From the cell containing the given text, extract its center point as [x, y] coordinate. 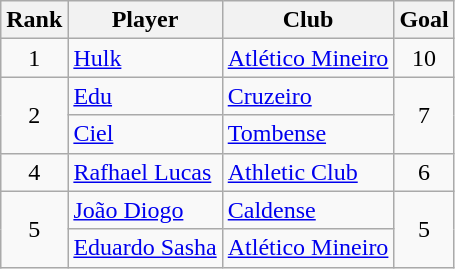
4 [34, 172]
7 [424, 115]
Tombense [308, 134]
Club [308, 20]
João Diogo [145, 210]
Ciel [145, 134]
Rank [34, 20]
Hulk [145, 58]
10 [424, 58]
Caldense [308, 210]
Cruzeiro [308, 96]
6 [424, 172]
1 [34, 58]
Rafhael Lucas [145, 172]
Player [145, 20]
2 [34, 115]
Athletic Club [308, 172]
Edu [145, 96]
Eduardo Sasha [145, 248]
Goal [424, 20]
